Locate the cell with the specified text and output its [x, y] center coordinate. 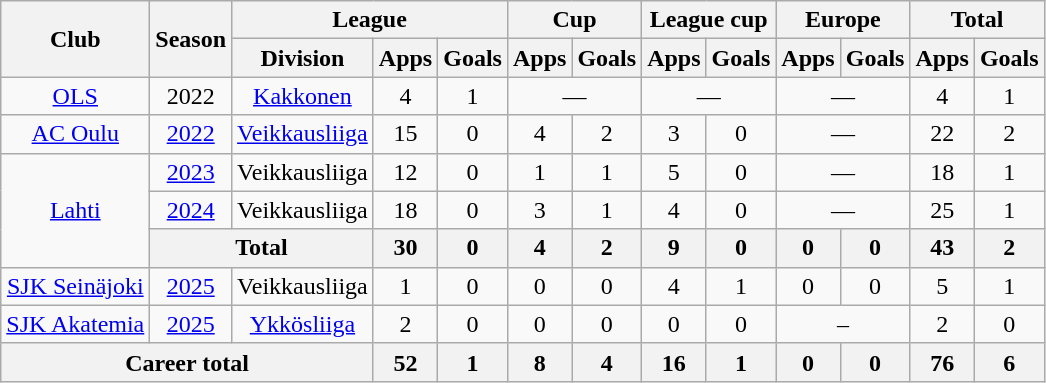
SJK Akatemia [76, 324]
OLS [76, 96]
Season [191, 39]
League [370, 20]
8 [539, 362]
Division [303, 58]
Cup [574, 20]
16 [674, 362]
6 [1009, 362]
25 [942, 210]
15 [405, 134]
43 [942, 248]
Kakkonen [303, 96]
Ykkösliiga [303, 324]
22 [942, 134]
9 [674, 248]
12 [405, 172]
2023 [191, 172]
Club [76, 39]
52 [405, 362]
AC Oulu [76, 134]
Lahti [76, 210]
76 [942, 362]
Career total [188, 362]
Europe [843, 20]
30 [405, 248]
– [843, 324]
League cup [709, 20]
2024 [191, 210]
SJK Seinäjoki [76, 286]
